From the cell containing the given text, extract its center point as [x, y] coordinate. 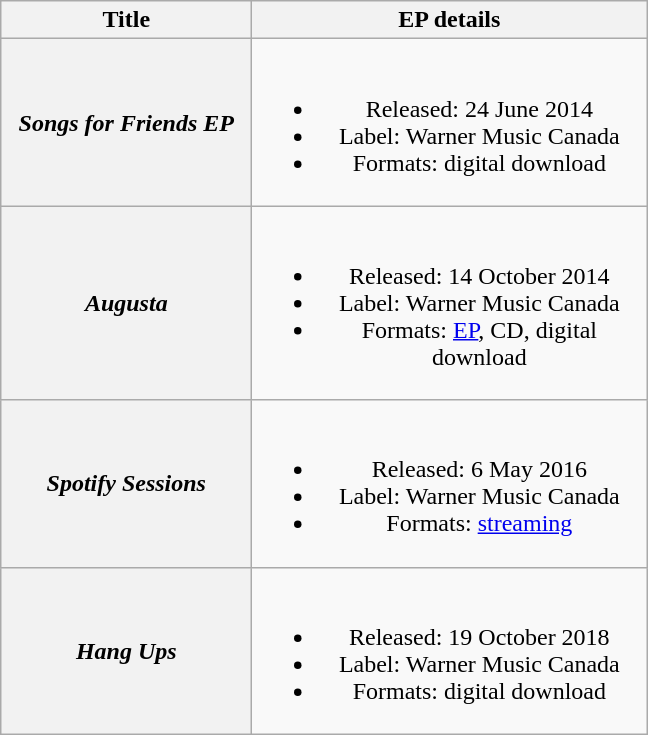
Augusta [126, 303]
Released: 24 June 2014Label: Warner Music CanadaFormats: digital download [450, 122]
Released: 14 October 2014Label: Warner Music CanadaFormats: EP, CD, digital download [450, 303]
Songs for Friends EP [126, 122]
Released: 6 May 2016Label: Warner Music CanadaFormats: streaming [450, 484]
Released: 19 October 2018Label: Warner Music CanadaFormats: digital download [450, 650]
Hang Ups [126, 650]
Title [126, 20]
EP details [450, 20]
Spotify Sessions [126, 484]
